Output the (x, y) coordinate of the center of the cell containing the given text.  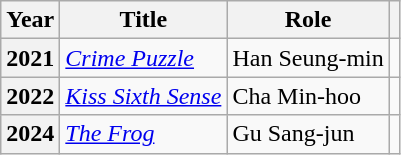
Year (30, 20)
2024 (30, 134)
Gu Sang-jun (308, 134)
Role (308, 20)
Kiss Sixth Sense (144, 96)
2022 (30, 96)
Cha Min-hoo (308, 96)
2021 (30, 58)
The Frog (144, 134)
Title (144, 20)
Crime Puzzle (144, 58)
Han Seung-min (308, 58)
